Scan for the cell matching the given text and deliver its (X, Y) coordinate at center. 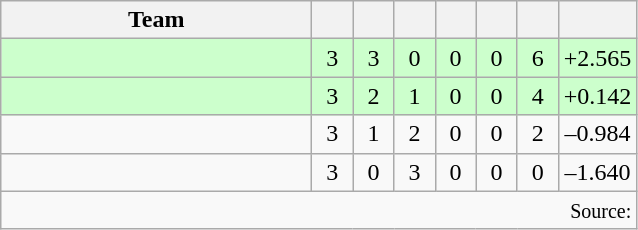
Team (156, 20)
Source: (319, 210)
4 (538, 96)
+0.142 (598, 96)
+2.565 (598, 58)
–0.984 (598, 134)
6 (538, 58)
–1.640 (598, 172)
